Capture the cell that displays the provided text and extract its (x, y) central coordinate. 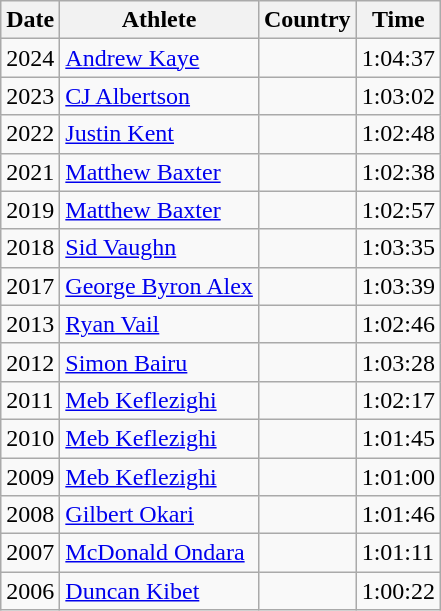
1:02:17 (398, 400)
Sid Vaughn (160, 248)
1:04:37 (398, 58)
Justin Kent (160, 134)
1:02:48 (398, 134)
Andrew Kaye (160, 58)
2018 (30, 248)
McDonald Ondara (160, 553)
1:03:35 (398, 248)
1:01:00 (398, 477)
2010 (30, 438)
2006 (30, 591)
1:03:28 (398, 362)
2022 (30, 134)
2011 (30, 400)
2023 (30, 96)
1:02:46 (398, 324)
1:01:11 (398, 553)
1:02:38 (398, 172)
2008 (30, 515)
1:03:02 (398, 96)
CJ Albertson (160, 96)
2017 (30, 286)
1:02:57 (398, 210)
2024 (30, 58)
1:01:45 (398, 438)
1:03:39 (398, 286)
Athlete (160, 20)
Gilbert Okari (160, 515)
2019 (30, 210)
2021 (30, 172)
Simon Bairu (160, 362)
Date (30, 20)
2012 (30, 362)
2009 (30, 477)
1:01:46 (398, 515)
George Byron Alex (160, 286)
2007 (30, 553)
Ryan Vail (160, 324)
1:00:22 (398, 591)
2013 (30, 324)
Time (398, 20)
Duncan Kibet (160, 591)
Country (307, 20)
